Return [x, y] of the center of cell containing provided text 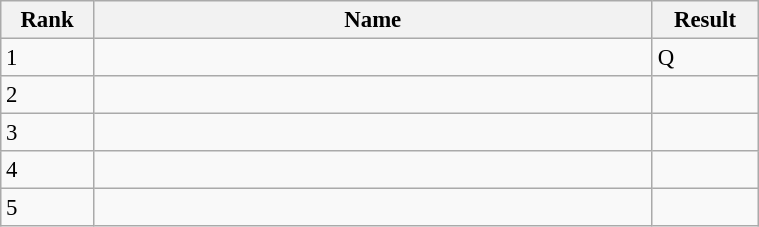
Q [704, 58]
1 [47, 58]
Result [704, 20]
Rank [47, 20]
4 [47, 170]
5 [47, 208]
2 [47, 95]
Name [372, 20]
3 [47, 133]
